Return (X, Y) of the center of cell containing provided text 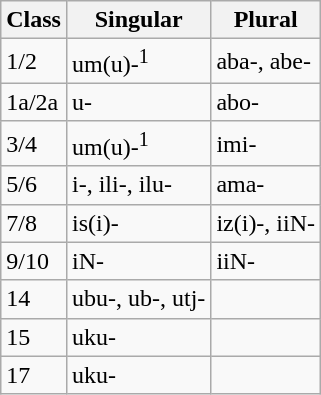
1/2 (34, 62)
1a/2a (34, 102)
iz(i)-, iiN- (266, 223)
aba-, abe- (266, 62)
Class (34, 20)
14 (34, 299)
Plural (266, 20)
7/8 (34, 223)
abo- (266, 102)
17 (34, 375)
3/4 (34, 144)
i-, ili-, ilu- (138, 185)
is(i)- (138, 223)
ama- (266, 185)
iN- (138, 261)
15 (34, 337)
9/10 (34, 261)
5/6 (34, 185)
ubu-, ub-, utj- (138, 299)
iiN- (266, 261)
Singular (138, 20)
u- (138, 102)
imi- (266, 144)
